Search for the cell housing the specified text and yield its (x, y) center coordinate. 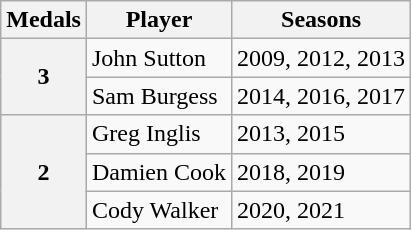
Damien Cook (158, 172)
2009, 2012, 2013 (322, 58)
3 (44, 77)
John Sutton (158, 58)
2013, 2015 (322, 134)
Sam Burgess (158, 96)
Cody Walker (158, 210)
2020, 2021 (322, 210)
2 (44, 172)
Medals (44, 20)
Player (158, 20)
2018, 2019 (322, 172)
Seasons (322, 20)
2014, 2016, 2017 (322, 96)
Greg Inglis (158, 134)
